Search for the cell housing the specified text and yield its [x, y] center coordinate. 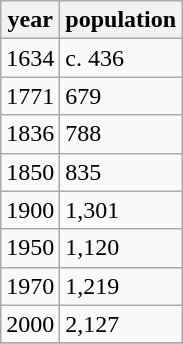
2,127 [121, 324]
1771 [30, 96]
788 [121, 134]
1,301 [121, 210]
1900 [30, 210]
year [30, 20]
1950 [30, 248]
835 [121, 172]
1634 [30, 58]
1,120 [121, 248]
population [121, 20]
1970 [30, 286]
1836 [30, 134]
c. 436 [121, 58]
1850 [30, 172]
679 [121, 96]
1,219 [121, 286]
2000 [30, 324]
